Find where the given text appears and provide that cell's center as [x, y] coordinate. 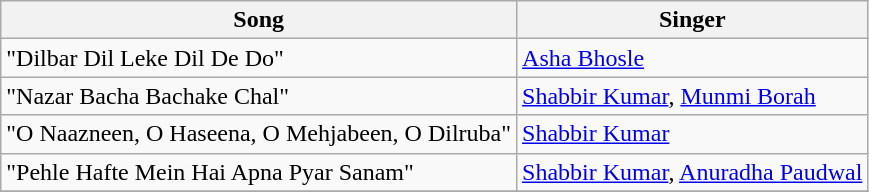
"O Naazneen, O Haseena, O Mehjabeen, O Dilruba" [259, 134]
Song [259, 20]
"Pehle Hafte Mein Hai Apna Pyar Sanam" [259, 172]
"Dilbar Dil Leke Dil De Do" [259, 58]
"Nazar Bacha Bachake Chal" [259, 96]
Singer [692, 20]
Shabbir Kumar, Munmi Borah [692, 96]
Shabbir Kumar, Anuradha Paudwal [692, 172]
Shabbir Kumar [692, 134]
Asha Bhosle [692, 58]
